Detect which cell encompasses the target text, then output its [x, y] center coordinate. 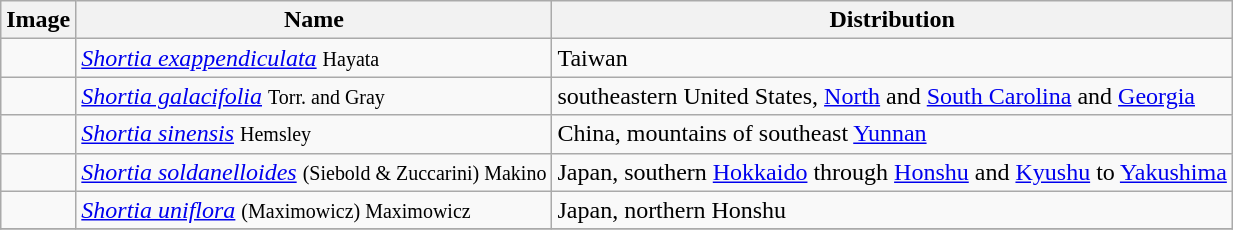
Taiwan [892, 58]
Name [314, 20]
southeastern United States, North and South Carolina and Georgia [892, 96]
Shortia soldanelloides (Siebold & Zuccarini) Makino [314, 172]
Distribution [892, 20]
Shortia exappendiculata Hayata [314, 58]
Shortia uniflora (Maximowicz) Maximowicz [314, 210]
Japan, southern Hokkaido through Honshu and Kyushu to Yakushima [892, 172]
Shortia galacifolia Torr. and Gray [314, 96]
Japan, northern Honshu [892, 210]
Shortia sinensis Hemsley [314, 134]
China, mountains of southeast Yunnan [892, 134]
Image [38, 20]
